Detect which cell encompasses the target text, then output its (x, y) center coordinate. 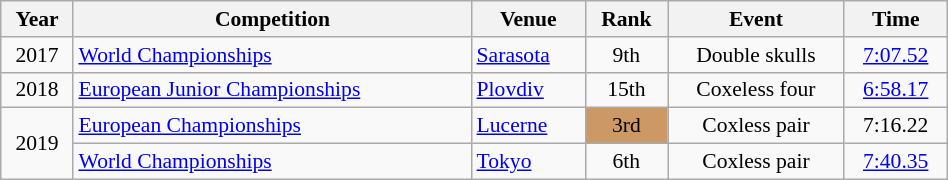
7:40.35 (896, 162)
Rank (626, 19)
Year (38, 19)
Competition (272, 19)
2017 (38, 55)
Event (756, 19)
Lucerne (529, 126)
2019 (38, 144)
6th (626, 162)
Sarasota (529, 55)
6:58.17 (896, 90)
9th (626, 55)
15th (626, 90)
European Junior Championships (272, 90)
Venue (529, 19)
Double skulls (756, 55)
2018 (38, 90)
Plovdiv (529, 90)
Coxeless four (756, 90)
3rd (626, 126)
Time (896, 19)
European Championships (272, 126)
7:16.22 (896, 126)
Tokyo (529, 162)
7:07.52 (896, 55)
